Search for the cell housing the specified text and yield its [X, Y] center coordinate. 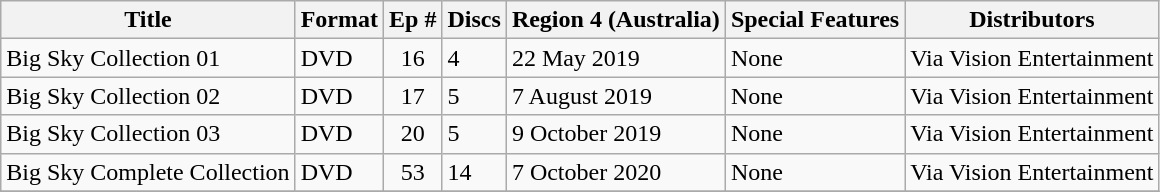
Big Sky Collection 03 [148, 134]
7 August 2019 [616, 96]
53 [413, 172]
Ep # [413, 20]
7 October 2020 [616, 172]
Big Sky Collection 02 [148, 96]
Big Sky Complete Collection [148, 172]
Big Sky Collection 01 [148, 58]
9 October 2019 [616, 134]
17 [413, 96]
Title [148, 20]
Distributors [1032, 20]
20 [413, 134]
16 [413, 58]
Discs [474, 20]
22 May 2019 [616, 58]
Special Features [814, 20]
Format [339, 20]
Region 4 (Australia) [616, 20]
4 [474, 58]
14 [474, 172]
